Detect which cell encompasses the target text, then output its (x, y) center coordinate. 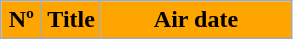
Air date (196, 20)
Title (72, 20)
Nº (22, 20)
